Identify which cell holds the provided text, then report its (x, y) central coordinate. 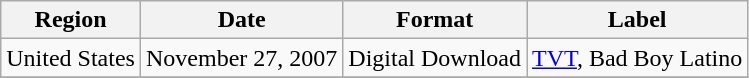
TVT, Bad Boy Latino (638, 58)
United States (71, 58)
November 27, 2007 (241, 58)
Date (241, 20)
Label (638, 20)
Digital Download (435, 58)
Region (71, 20)
Format (435, 20)
